Pinpoint the cell where the given text exists, returning its (x, y) midpoint coordinate. 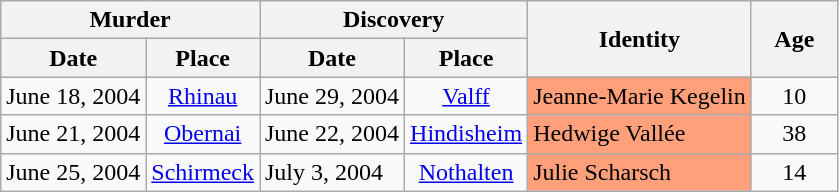
10 (794, 96)
Rhinau (203, 96)
Valff (466, 96)
38 (794, 134)
Hindisheim (466, 134)
June 18, 2004 (74, 96)
Age (794, 39)
Hedwige Vallée (640, 134)
June 25, 2004 (74, 172)
Julie Scharsch (640, 172)
Murder (130, 20)
Identity (640, 39)
Obernai (203, 134)
Jeanne-Marie Kegelin (640, 96)
Discovery (394, 20)
Schirmeck (203, 172)
June 22, 2004 (332, 134)
14 (794, 172)
June 21, 2004 (74, 134)
July 3, 2004 (332, 172)
Nothalten (466, 172)
June 29, 2004 (332, 96)
